Find where the given text appears and provide that cell's center as [X, Y] coordinate. 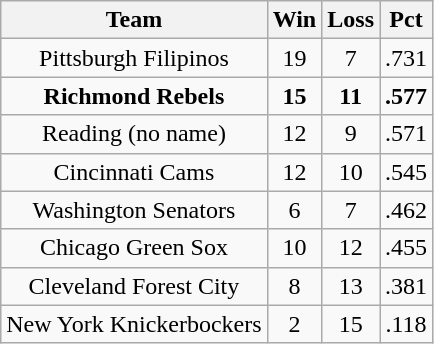
Win [294, 20]
Pct [406, 20]
Richmond Rebels [134, 96]
19 [294, 58]
Loss [351, 20]
Team [134, 20]
8 [294, 286]
Cincinnati Cams [134, 172]
Cleveland Forest City [134, 286]
.571 [406, 134]
9 [351, 134]
13 [351, 286]
.381 [406, 286]
Pittsburgh Filipinos [134, 58]
Chicago Green Sox [134, 248]
Washington Senators [134, 210]
.118 [406, 324]
.545 [406, 172]
Reading (no name) [134, 134]
6 [294, 210]
.455 [406, 248]
.462 [406, 210]
New York Knickerbockers [134, 324]
11 [351, 96]
2 [294, 324]
.731 [406, 58]
.577 [406, 96]
